For the text-containing cell, return its midpoint in [X, Y] coordinate format. 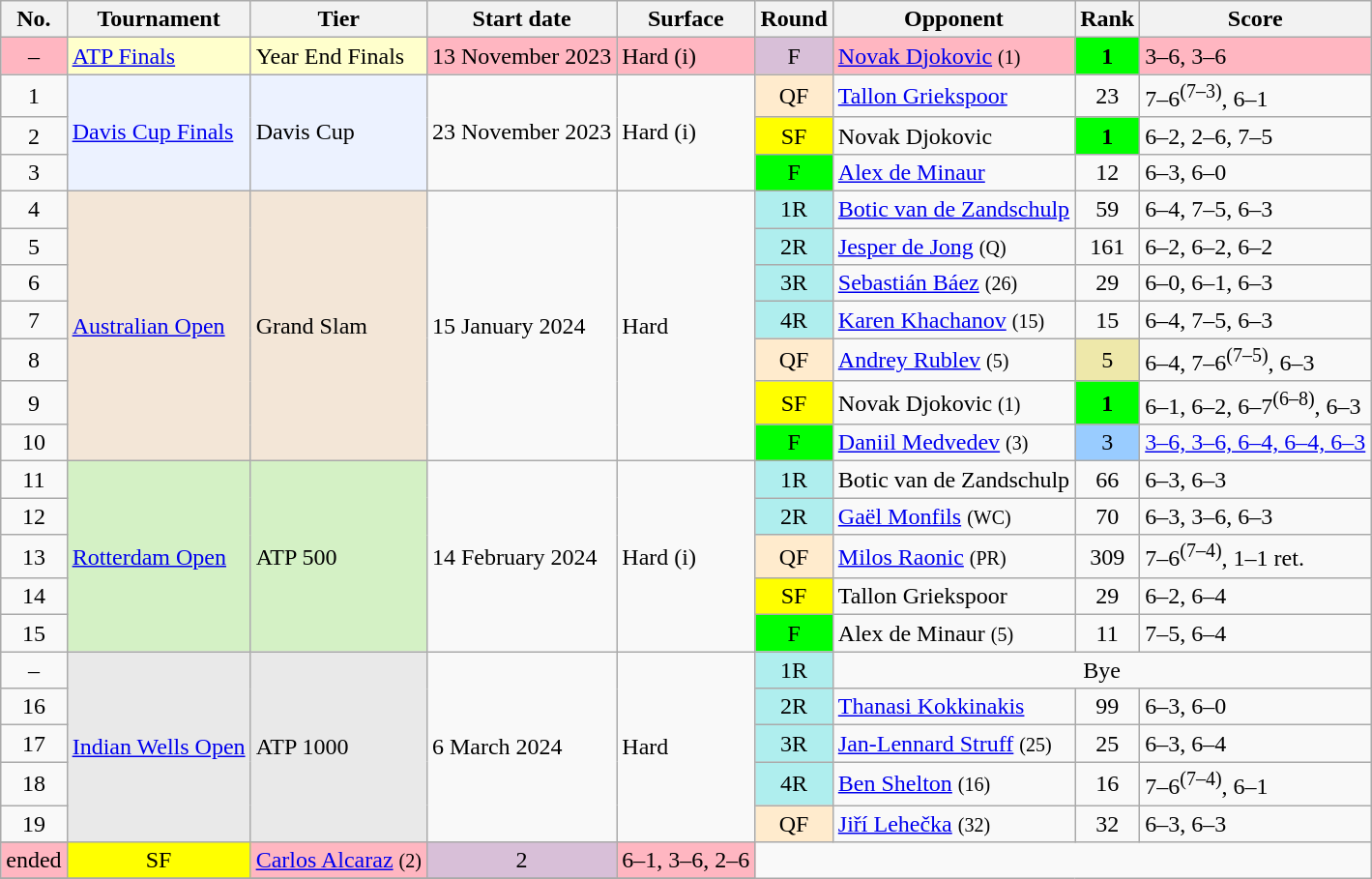
15 January 2024 [521, 327]
ATP 1000 [338, 747]
Davis Cup [338, 133]
ATP 500 [338, 557]
Jesper de Jong (Q) [953, 247]
Surface [686, 19]
6 [34, 283]
3–6, 3–6 [1255, 56]
Alex de Minaur [953, 172]
Milos Raonic (PR) [953, 557]
161 [1108, 247]
6–4, 7–6(7–5), 6–3 [1255, 360]
14 [34, 597]
6–3, 6–4 [1255, 744]
ended [34, 861]
6–1, 3–6, 2–6 [686, 861]
7–6(7–3), 6–1 [1255, 97]
Opponent [953, 19]
6–2, 2–6, 7–5 [1255, 135]
7 [34, 320]
Jiří Lehečka (32) [953, 824]
Jan-Lennard Struff (25) [953, 744]
Start date [521, 19]
23 November 2023 [521, 133]
Karen Khachanov (15) [953, 320]
10 [34, 443]
Carlos Alcaraz (2) [338, 861]
17 [34, 744]
Novak Djokovic [953, 135]
Andrey Rublev (5) [953, 360]
19 [34, 824]
9 [34, 402]
Rotterdam Open [159, 557]
13 November 2023 [521, 56]
7–6(7–4), 6–1 [1255, 783]
Year End Finals [338, 56]
14 February 2024 [521, 557]
Rank [1108, 19]
99 [1108, 707]
No. [34, 19]
6–1, 6–2, 6–7(6–8), 6–3 [1255, 402]
Ben Shelton (16) [953, 783]
Tournament [159, 19]
Score [1255, 19]
Tier [338, 19]
309 [1108, 557]
66 [1108, 480]
Round [794, 19]
Gaël Monfils (WC) [953, 516]
Grand Slam [338, 327]
Thanasi Kokkinakis [953, 707]
59 [1108, 210]
18 [34, 783]
Bye [1101, 670]
Indian Wells Open [159, 747]
6–0, 6–1, 6–3 [1255, 283]
6–2, 6–2, 6–2 [1255, 247]
7–6(7–4), 1–1 ret. [1255, 557]
Alex de Minaur (5) [953, 633]
13 [34, 557]
25 [1108, 744]
Australian Open [159, 327]
6–2, 6–4 [1255, 597]
23 [1108, 97]
8 [34, 360]
ATP Finals [159, 56]
Davis Cup Finals [159, 133]
4 [34, 210]
7–5, 6–4 [1255, 633]
Sebastián Báez (26) [953, 283]
70 [1108, 516]
3–6, 3–6, 6–4, 6–4, 6–3 [1255, 443]
6–3, 3–6, 6–3 [1255, 516]
Daniil Medvedev (3) [953, 443]
32 [1108, 824]
6 March 2024 [521, 747]
